Identify which cell holds the provided text, then report its [x, y] central coordinate. 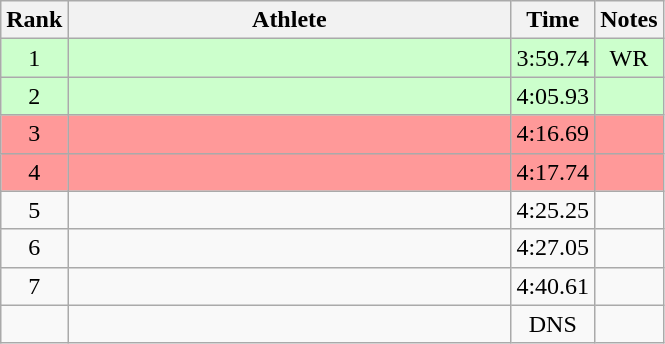
4:16.69 [553, 134]
4:40.61 [553, 286]
DNS [553, 324]
6 [34, 248]
Time [553, 20]
4:05.93 [553, 96]
3:59.74 [553, 58]
5 [34, 210]
4:27.05 [553, 248]
4:17.74 [553, 172]
1 [34, 58]
4 [34, 172]
7 [34, 286]
4:25.25 [553, 210]
Notes [629, 20]
3 [34, 134]
2 [34, 96]
Rank [34, 20]
Athlete [290, 20]
WR [629, 58]
